Provide the [X, Y] coordinate of the cell's center where the given text is located.  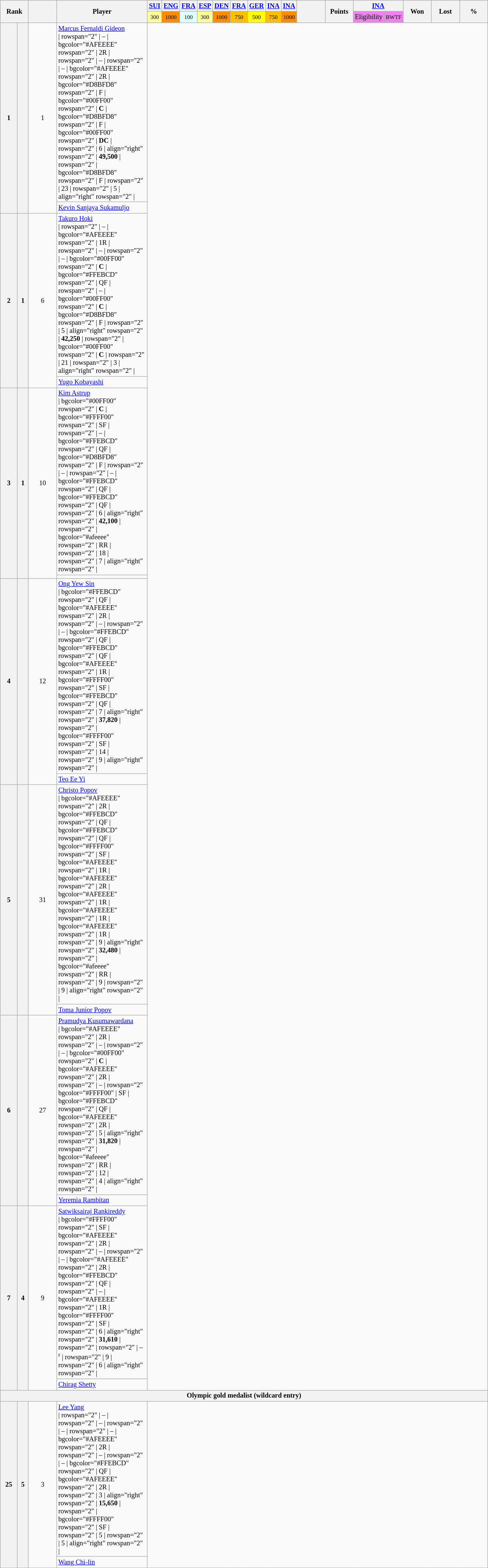
ENG [171, 6]
Eligibility [369, 17]
Rank [15, 11]
Kevin Sanjaya Sukamuljo [102, 207]
2 [9, 300]
25 [9, 1485]
BWTF [393, 17]
27 [43, 1110]
Toma Junior Popov [102, 1010]
10 [43, 483]
SUI [155, 6]
12 [43, 682]
Olympic gold medalist (wildcard entry) [244, 1396]
Player [102, 11]
ESP [205, 6]
Won [417, 11]
Yeremia Rambitan [102, 1200]
Points [339, 11]
GER [257, 6]
Chirag Shetty [102, 1384]
500 [257, 17]
100 [189, 17]
% [474, 11]
Wang Chi-lin [102, 1562]
Lost [445, 11]
Teo Ee Yi [102, 779]
31 [43, 900]
9 [43, 1298]
7 [9, 1298]
DEN [221, 6]
Yugo Kobayashi [102, 382]
